Search for the cell housing the specified text and yield its (X, Y) center coordinate. 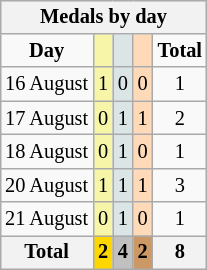
16 August (46, 84)
Medals by day (104, 17)
18 August (46, 152)
17 August (46, 118)
3 (180, 185)
21 August (46, 219)
8 (180, 253)
Day (46, 51)
4 (123, 253)
20 August (46, 185)
